Locate the cell with the specified text and output its [x, y] center coordinate. 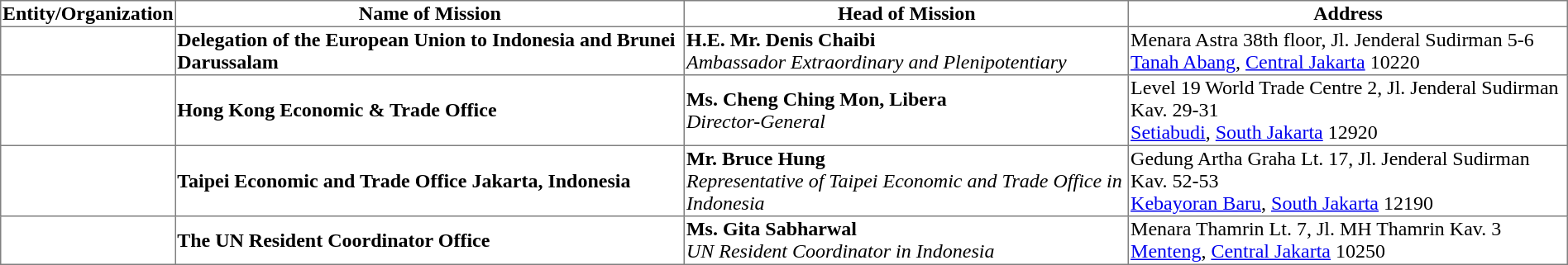
Level 19 World Trade Centre 2, Jl. Jenderal Sudirman Kav. 29-31Setiabudi, South Jakarta 12920 [1348, 111]
Gedung Artha Graha Lt. 17, Jl. Jenderal Sudirman Kav. 52-53Kebayoran Baru, South Jakarta 12190 [1348, 181]
Name of Mission [430, 14]
Delegation of the European Union to Indonesia and Brunei Darussalam [430, 50]
Entity/Organization [88, 14]
Address [1348, 14]
Mr. Bruce HungRepresentative of Taipei Economic and Trade Office in Indonesia [906, 181]
Menara Astra 38th floor, Jl. Jenderal Sudirman 5-6Tanah Abang, Central Jakarta 10220 [1348, 50]
Hong Kong Economic & Trade Office [430, 111]
Taipei Economic and Trade Office Jakarta, Indonesia [430, 181]
Menara Thamrin Lt. 7, Jl. MH Thamrin Kav. 3Menteng, Central Jakarta 10250 [1348, 240]
Ms. Cheng Ching Mon, LiberaDirector-General [906, 111]
H.E. Mr. Denis ChaibiAmbassador Extraordinary and Plenipotentiary [906, 50]
Ms. Gita SabharwalUN Resident Coordinator in Indonesia [906, 240]
Head of Mission [906, 14]
The UN Resident Coordinator Office [430, 240]
